Scan for the cell matching the given text and deliver its (x, y) coordinate at center. 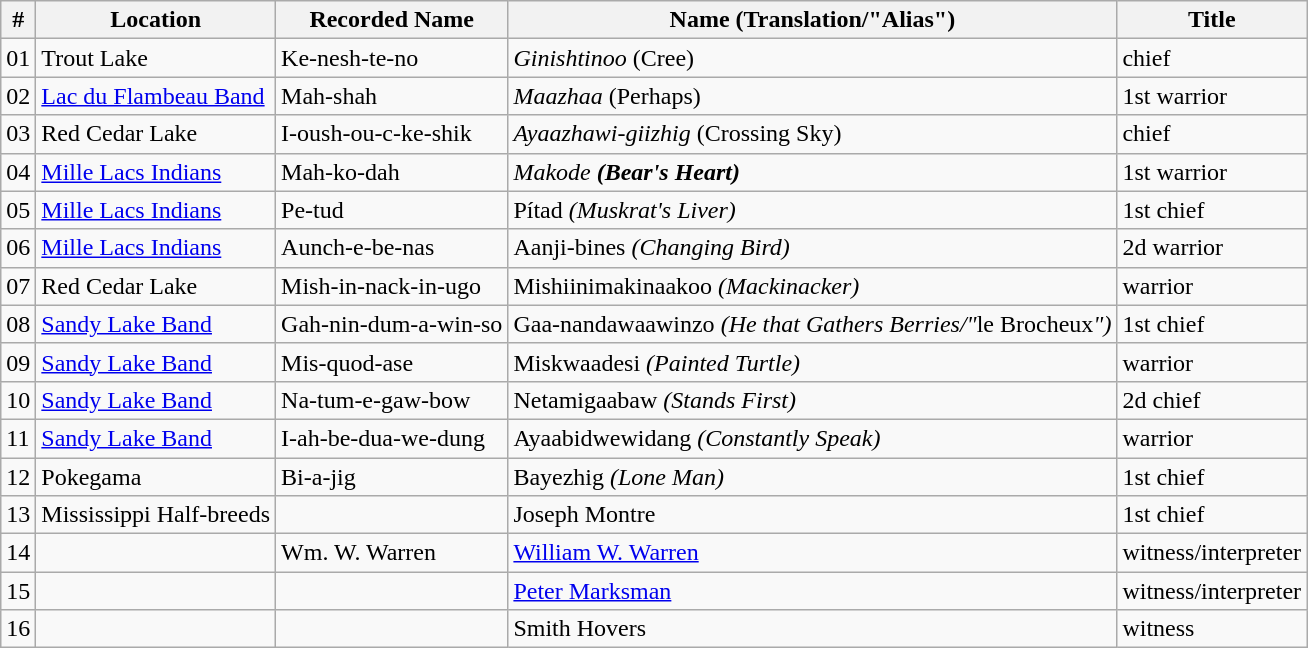
Name (Translation/"Alias") (812, 20)
Aunch-e-be-nas (392, 248)
09 (18, 362)
2d chief (1212, 400)
14 (18, 553)
12 (18, 477)
Mississippi Half-breeds (156, 515)
Mishiinimakinaakoo (Mackinacker) (812, 286)
Mish-in-nack-in-ugo (392, 286)
Recorded Name (392, 20)
Ayaabidwewidang (Constantly Speak) (812, 438)
01 (18, 58)
Gaa-nandawaawinzo (He that Gathers Berries/"le Brocheux") (812, 324)
11 (18, 438)
Netamigaabaw (Stands First) (812, 400)
Bi-a-jig (392, 477)
05 (18, 210)
Ke-nesh-te-no (392, 58)
I-ah-be-dua-we-dung (392, 438)
Makode (Bear's Heart) (812, 172)
2d warrior (1212, 248)
Na-tum-e-gaw-bow (392, 400)
Pe-tud (392, 210)
Gah-nin-dum-a-win-so (392, 324)
02 (18, 96)
Aanji-bines (Changing Bird) (812, 248)
witness (1212, 629)
Bayezhig (Lone Man) (812, 477)
Mis-quod-ase (392, 362)
Smith Hovers (812, 629)
Pokegama (156, 477)
Pítad (Muskrat's Liver) (812, 210)
04 (18, 172)
Ayaazhawi-giizhig (Crossing Sky) (812, 134)
Mah-ko-dah (392, 172)
Trout Lake (156, 58)
06 (18, 248)
Ginishtinoo (Cree) (812, 58)
03 (18, 134)
Peter Marksman (812, 591)
Mah-shah (392, 96)
I-oush-ou-c-ke-shik (392, 134)
Joseph Montre (812, 515)
Location (156, 20)
William W. Warren (812, 553)
08 (18, 324)
Title (1212, 20)
16 (18, 629)
Wm. W. Warren (392, 553)
# (18, 20)
07 (18, 286)
10 (18, 400)
Maazhaa (Perhaps) (812, 96)
15 (18, 591)
Miskwaadesi (Painted Turtle) (812, 362)
Lac du Flambeau Band (156, 96)
13 (18, 515)
